Find where the given text appears and provide that cell's center as [x, y] coordinate. 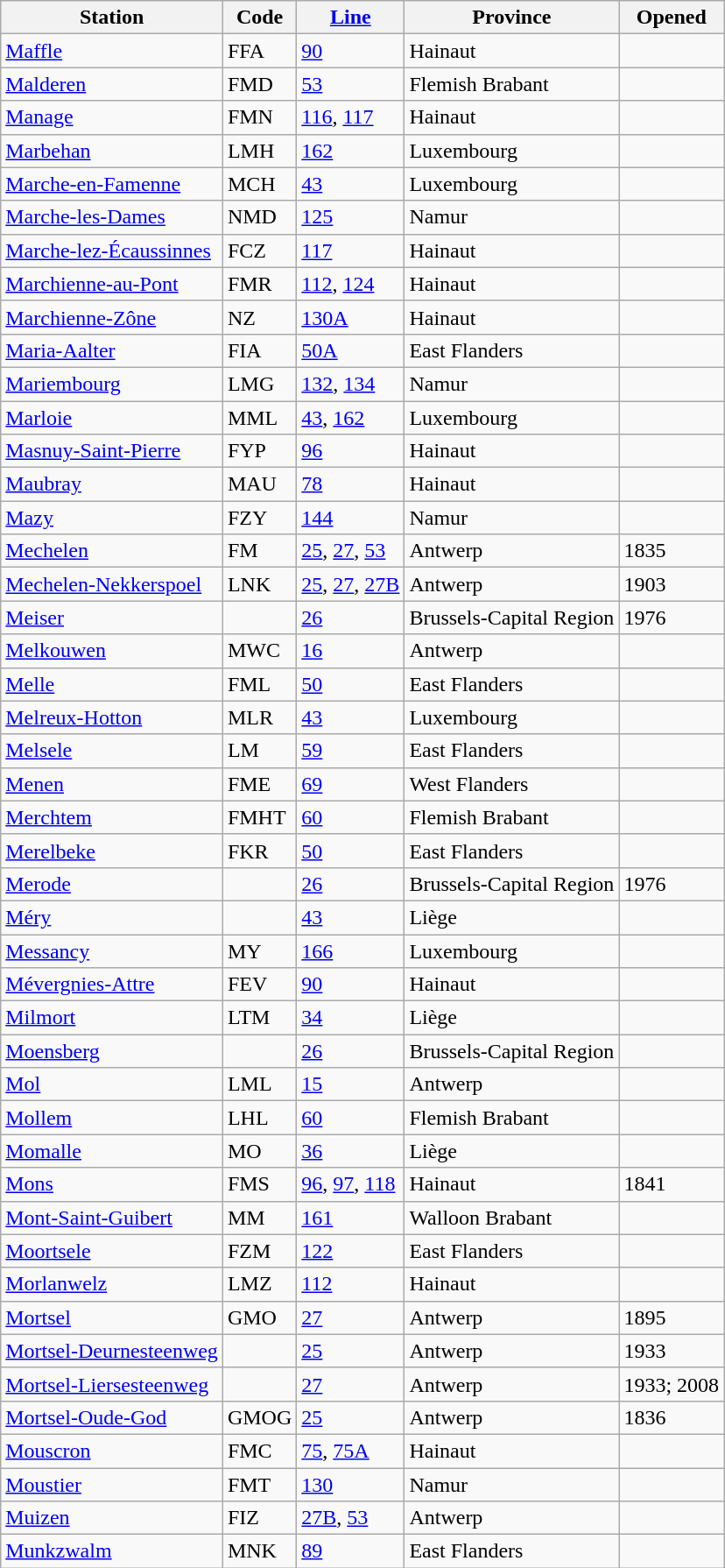
Marche-en-Famenne [112, 184]
Melkouwen [112, 651]
Line [350, 18]
Moensberg [112, 1051]
LHL [259, 1118]
16 [350, 651]
Méry [112, 917]
144 [350, 518]
MM [259, 1218]
Mortsel [112, 1317]
130A [350, 317]
MWC [259, 651]
1836 [672, 1417]
34 [350, 1018]
Masnuy-Saint-Pierre [112, 451]
FCZ [259, 251]
15 [350, 1084]
FFA [259, 51]
NMD [259, 217]
Marchienne-au-Pont [112, 284]
Mont-Saint-Guibert [112, 1218]
FZY [259, 518]
Opened [672, 18]
Moustier [112, 1485]
36 [350, 1151]
FME [259, 784]
Mollem [112, 1118]
Marche-lez-Écaussinnes [112, 251]
Melle [112, 684]
MO [259, 1151]
Marche-les-Dames [112, 217]
MAU [259, 484]
69 [350, 784]
FMS [259, 1184]
Meiser [112, 618]
Muizen [112, 1518]
130 [350, 1485]
96 [350, 451]
112, 124 [350, 284]
Maria-Aalter [112, 350]
75, 75A [350, 1451]
Merchtem [112, 817]
112 [350, 1284]
Mévergnies-Attre [112, 985]
27B, 53 [350, 1518]
Merelbeke [112, 851]
43, 162 [350, 418]
MLR [259, 717]
Mol [112, 1084]
Mechelen [112, 551]
FML [259, 684]
NZ [259, 317]
Menen [112, 784]
1933 [672, 1351]
53 [350, 84]
78 [350, 484]
117 [350, 251]
Mouscron [112, 1451]
FMR [259, 284]
132, 134 [350, 384]
Merode [112, 884]
1835 [672, 551]
FYP [259, 451]
LNK [259, 584]
Mechelen-Nekkerspoel [112, 584]
FEV [259, 985]
166 [350, 950]
LMH [259, 151]
Mortsel-Liersesteenweg [112, 1384]
122 [350, 1251]
89 [350, 1551]
Station [112, 18]
FMN [259, 117]
162 [350, 151]
LTM [259, 1018]
West Flanders [511, 784]
Mortsel-Deurnesteenweg [112, 1351]
1841 [672, 1184]
Marbehan [112, 151]
Mariembourg [112, 384]
50A [350, 350]
FIZ [259, 1518]
Messancy [112, 950]
Code [259, 18]
Mazy [112, 518]
Munkzwalm [112, 1551]
125 [350, 217]
Malderen [112, 84]
FM [259, 551]
116, 117 [350, 117]
MNK [259, 1551]
Maffle [112, 51]
Marchienne-Zône [112, 317]
59 [350, 751]
96, 97, 118 [350, 1184]
Mortsel-Oude-God [112, 1417]
1933; 2008 [672, 1384]
Moortsele [112, 1251]
Melreux-Hotton [112, 717]
1895 [672, 1317]
25, 27, 53 [350, 551]
FMHT [259, 817]
Mons [112, 1184]
LML [259, 1084]
Maubray [112, 484]
MML [259, 418]
MCH [259, 184]
FZM [259, 1251]
Province [511, 18]
LMZ [259, 1284]
FMT [259, 1485]
25, 27, 27B [350, 584]
LMG [259, 384]
Marloie [112, 418]
FMC [259, 1451]
Walloon Brabant [511, 1218]
GMOG [259, 1417]
Milmort [112, 1018]
1903 [672, 584]
FMD [259, 84]
161 [350, 1218]
Manage [112, 117]
MY [259, 950]
Melsele [112, 751]
FKR [259, 851]
GMO [259, 1317]
LM [259, 751]
Morlanwelz [112, 1284]
FIA [259, 350]
Momalle [112, 1151]
